Scan for the cell matching the given text and deliver its [x, y] coordinate at center. 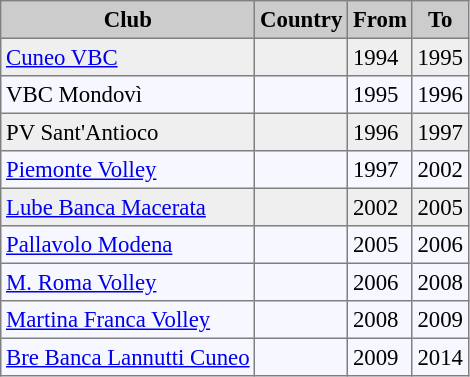
1994 [380, 57]
PV Sant'Antioco [128, 132]
Bre Banca Lannutti Cuneo [128, 357]
Pallavolo Modena [128, 245]
To [440, 20]
Country [302, 20]
M. Roma Volley [128, 282]
Club [128, 20]
2014 [440, 357]
Lube Banca Macerata [128, 207]
Cuneo VBC [128, 57]
Piemonte Volley [128, 170]
Martina Franca Volley [128, 320]
From [380, 20]
VBC Mondovì [128, 95]
